Output the [x, y] coordinate of the center of the cell containing the given text.  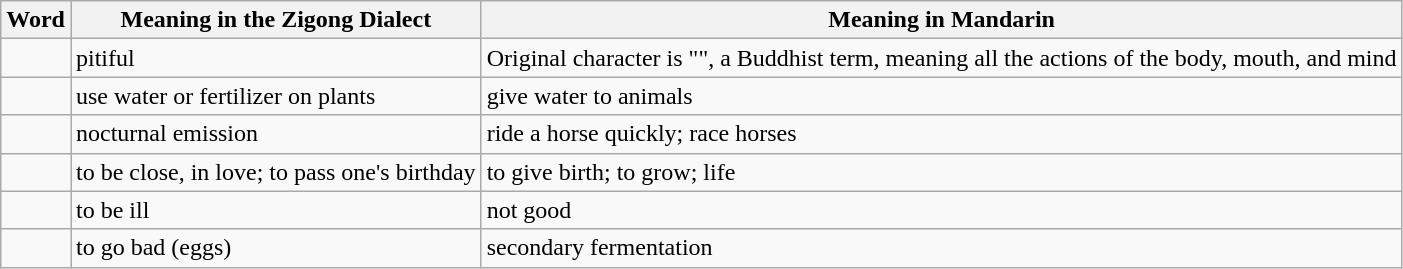
Word [36, 20]
secondary fermentation [942, 248]
to be ill [276, 210]
ride a horse quickly; race horses [942, 134]
Meaning in the Zigong Dialect [276, 20]
to be close, in love; to pass one's birthday [276, 172]
not good [942, 210]
to give birth; to grow; life [942, 172]
Meaning in Mandarin [942, 20]
give water to animals [942, 96]
pitiful [276, 58]
use water or fertilizer on plants [276, 96]
nocturnal emission [276, 134]
Original character is "", a Buddhist term, meaning all the actions of the body, mouth, and mind [942, 58]
to go bad (eggs) [276, 248]
